Determine the (x, y) coordinate at the center of the cell enclosing the given text.  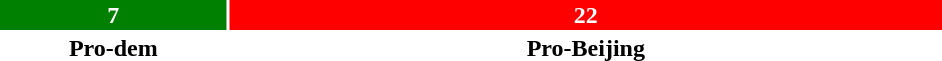
22 (586, 15)
7 (114, 15)
